Detect which cell encompasses the target text, then output its (X, Y) center coordinate. 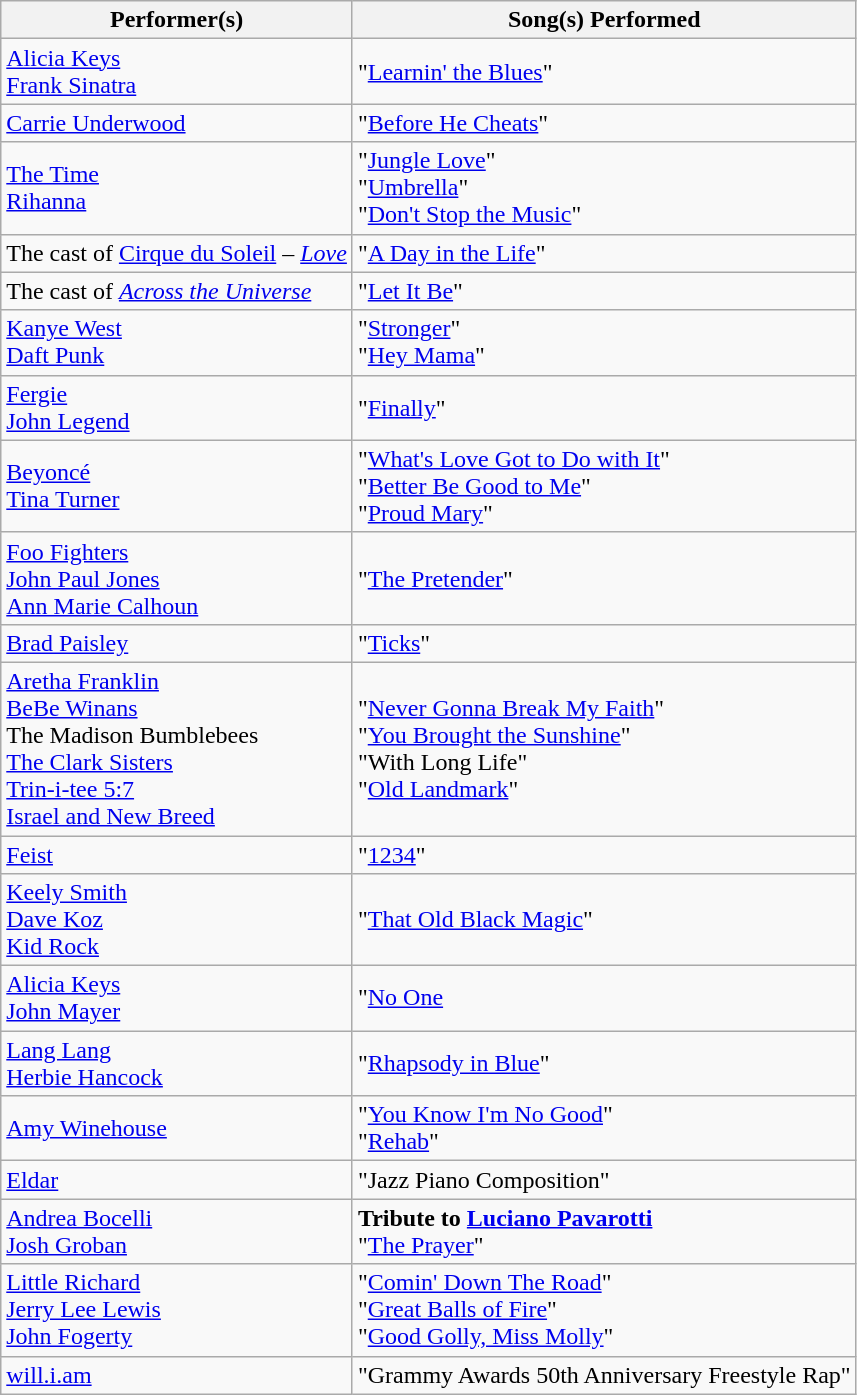
BeyoncéTina Turner (177, 486)
Brad Paisley (177, 643)
Eldar (177, 1180)
Andrea BocelliJosh Groban (177, 1232)
Aretha FranklinBeBe WinansThe Madison BumblebeesThe Clark SistersTrin-i-tee 5:7Israel and New Breed (177, 748)
"A Day in the Life" (604, 253)
"Learnin' the Blues" (604, 72)
Tribute to Luciano Pavarotti "The Prayer" (604, 1232)
"The Pretender" (604, 578)
"Never Gonna Break My Faith""You Brought the Sunshine""With Long Life""Old Landmark" (604, 748)
"1234" (604, 855)
"Jazz Piano Composition" (604, 1180)
Keely SmithDave KozKid Rock (177, 920)
Carrie Underwood (177, 123)
Little RichardJerry Lee LewisJohn Fogerty (177, 1310)
Foo FightersJohn Paul JonesAnn Marie Calhoun (177, 578)
The cast of Across the Universe (177, 291)
"No One (604, 998)
Performer(s) (177, 20)
Kanye WestDaft Punk (177, 342)
Amy Winehouse (177, 1128)
"Grammy Awards 50th Anniversary Freestyle Rap" (604, 1375)
"You Know I'm No Good""Rehab" (604, 1128)
"Let It Be" (604, 291)
"Finally" (604, 408)
FergieJohn Legend (177, 408)
Lang LangHerbie Hancock (177, 1064)
"Comin' Down The Road""Great Balls of Fire""Good Golly, Miss Molly" (604, 1310)
"Before He Cheats" (604, 123)
"Rhapsody in Blue" (604, 1064)
Song(s) Performed (604, 20)
"Ticks" (604, 643)
Alicia KeysFrank Sinatra (177, 72)
The TimeRihanna (177, 188)
Alicia KeysJohn Mayer (177, 998)
"Jungle Love""Umbrella""Don't Stop the Music" (604, 188)
"What's Love Got to Do with It""Better Be Good to Me""Proud Mary" (604, 486)
Feist (177, 855)
will.i.am (177, 1375)
"That Old Black Magic" (604, 920)
The cast of Cirque du Soleil – Love (177, 253)
"Stronger""Hey Mama" (604, 342)
